Capture the cell that displays the provided text and extract its (x, y) central coordinate. 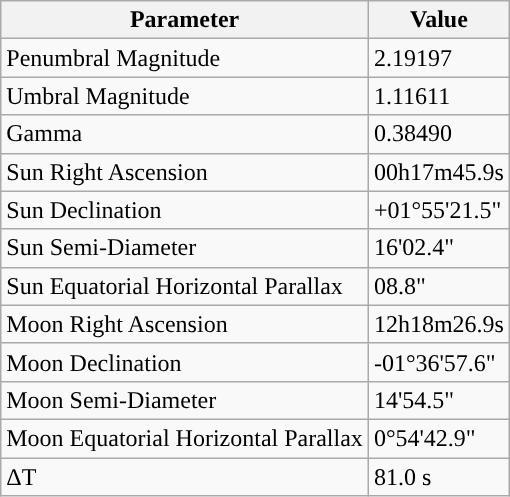
Moon Semi-Diameter (185, 400)
Moon Declination (185, 362)
Gamma (185, 134)
Moon Equatorial Horizontal Parallax (185, 438)
Parameter (185, 20)
08.8" (438, 286)
81.0 s (438, 477)
0.38490 (438, 134)
1.11611 (438, 96)
Moon Right Ascension (185, 324)
Sun Right Ascension (185, 172)
Sun Semi-Diameter (185, 248)
Penumbral Magnitude (185, 58)
Value (438, 20)
Sun Equatorial Horizontal Parallax (185, 286)
12h18m26.9s (438, 324)
16'02.4" (438, 248)
0°54'42.9" (438, 438)
ΔT (185, 477)
-01°36'57.6" (438, 362)
+01°55'21.5" (438, 210)
2.19197 (438, 58)
Sun Declination (185, 210)
14'54.5" (438, 400)
00h17m45.9s (438, 172)
Umbral Magnitude (185, 96)
